For the text-containing cell, return its midpoint in [X, Y] coordinate format. 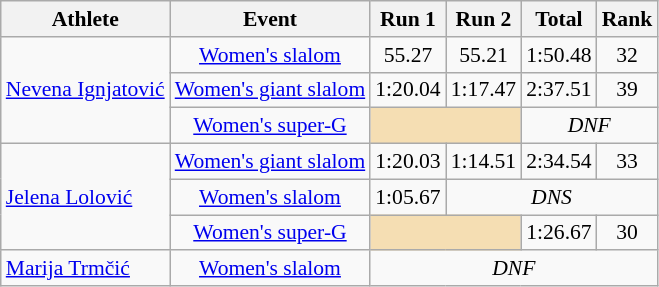
55.21 [484, 55]
1:26.67 [558, 233]
1:20.03 [408, 162]
1:20.04 [408, 90]
2:34.54 [558, 162]
1:50.48 [558, 55]
30 [628, 233]
Run 2 [484, 19]
Jelena Lolović [86, 198]
Athlete [86, 19]
1:17.47 [484, 90]
1:05.67 [408, 197]
Rank [628, 19]
55.27 [408, 55]
Run 1 [408, 19]
Event [270, 19]
DNS [552, 197]
Nevena Ignjatović [86, 90]
33 [628, 162]
1:14.51 [484, 162]
32 [628, 55]
Marija Trmčić [86, 269]
2:37.51 [558, 90]
Total [558, 19]
39 [628, 90]
